Return the (X, Y) coordinate for the center point of the cell that contains the specified text.  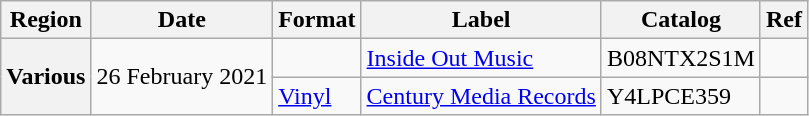
Inside Out Music (481, 58)
26 February 2021 (182, 77)
Region (46, 20)
Date (182, 20)
Format (317, 20)
Catalog (680, 20)
Ref (784, 20)
B08NTX2S1M (680, 58)
Vinyl (317, 96)
Century Media Records (481, 96)
Y4LPCE359 (680, 96)
Label (481, 20)
Various (46, 77)
